Search for the cell housing the specified text and yield its (x, y) center coordinate. 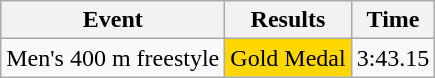
Time (393, 20)
Results (288, 20)
3:43.15 (393, 58)
Men's 400 m freestyle (113, 58)
Gold Medal (288, 58)
Event (113, 20)
